Locate the cell with the specified text and output its [x, y] center coordinate. 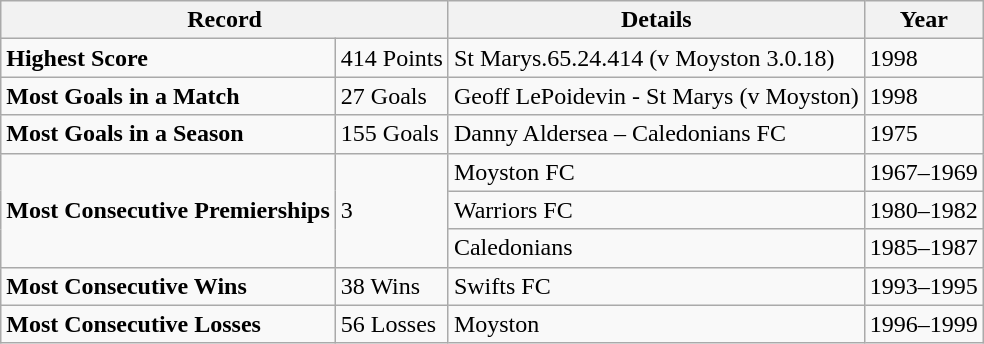
56 Losses [392, 324]
Moyston FC [656, 172]
Swifts FC [656, 286]
Year [924, 20]
1975 [924, 134]
St Marys.65.24.414 (v Moyston 3.0.18) [656, 58]
Most Goals in a Season [168, 134]
Caledonians [656, 248]
Danny Aldersea – Caledonians FC [656, 134]
3 [392, 210]
414 Points [392, 58]
Most Consecutive Losses [168, 324]
Record [225, 20]
1985–1987 [924, 248]
Highest Score [168, 58]
1996–1999 [924, 324]
Warriors FC [656, 210]
Most Consecutive Wins [168, 286]
1967–1969 [924, 172]
1993–1995 [924, 286]
Details [656, 20]
38 Wins [392, 286]
Most Consecutive Premierships [168, 210]
27 Goals [392, 96]
Most Goals in a Match [168, 96]
1980–1982 [924, 210]
155 Goals [392, 134]
Geoff LePoidevin - St Marys (v Moyston) [656, 96]
Moyston [656, 324]
